Search for the cell housing the specified text and yield its [x, y] center coordinate. 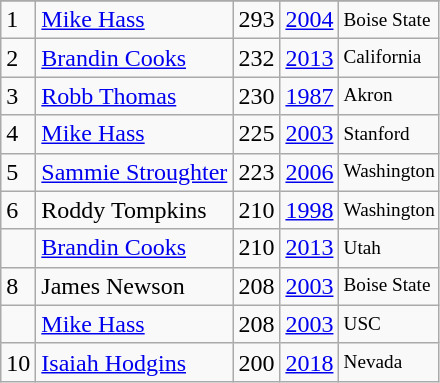
6 [18, 210]
1987 [310, 96]
10 [18, 362]
2004 [310, 20]
4 [18, 134]
Isaiah Hodgins [134, 362]
Robb Thomas [134, 96]
230 [256, 96]
1 [18, 20]
California [389, 58]
2018 [310, 362]
Sammie Stroughter [134, 172]
Stanford [389, 134]
Akron [389, 96]
232 [256, 58]
200 [256, 362]
USC [389, 324]
3 [18, 96]
8 [18, 286]
1998 [310, 210]
Utah [389, 248]
5 [18, 172]
James Newson [134, 286]
Roddy Tompkins [134, 210]
225 [256, 134]
293 [256, 20]
2 [18, 58]
Nevada [389, 362]
223 [256, 172]
2006 [310, 172]
